Search for the cell housing the specified text and yield its (X, Y) center coordinate. 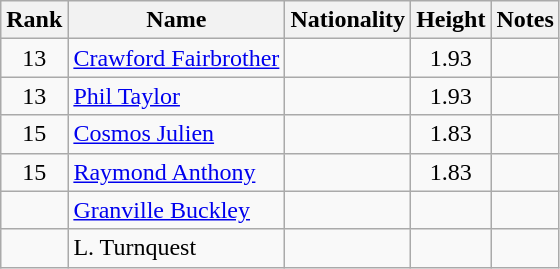
Crawford Fairbrother (176, 58)
Granville Buckley (176, 210)
Raymond Anthony (176, 172)
Notes (525, 20)
Height (451, 20)
Cosmos Julien (176, 134)
L. Turnquest (176, 248)
Phil Taylor (176, 96)
Rank (34, 20)
Nationality (348, 20)
Name (176, 20)
